Find where the given text appears and provide that cell's center as [X, Y] coordinate. 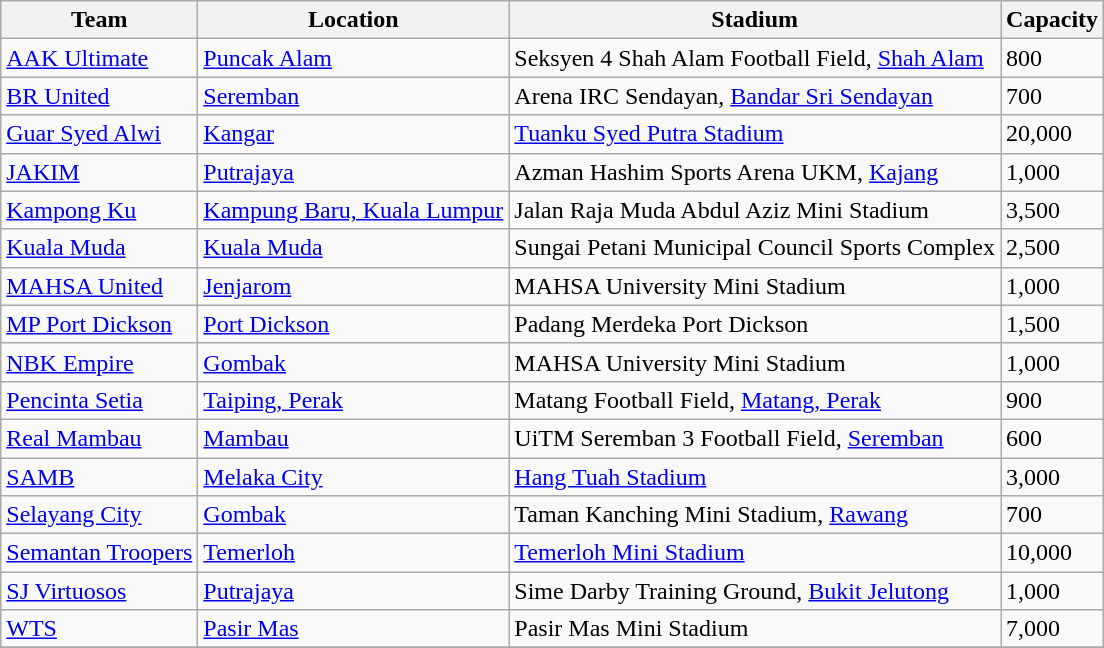
3,000 [1052, 477]
Hang Tuah Stadium [755, 477]
Matang Football Field, Matang, Perak [755, 400]
MAHSA United [100, 286]
Tuanku Syed Putra Stadium [755, 134]
Pencinta Setia [100, 400]
Seremban [354, 96]
7,000 [1052, 629]
Semantan Troopers [100, 553]
Kampung Baru, Kuala Lumpur [354, 210]
Puncak Alam [354, 58]
Capacity [1052, 20]
20,000 [1052, 134]
1,500 [1052, 324]
Seksyen 4 Shah Alam Football Field, Shah Alam [755, 58]
Taman Kanching Mini Stadium, Rawang [755, 515]
Port Dickson [354, 324]
Kangar [354, 134]
Temerloh [354, 553]
Stadium [755, 20]
Pasir Mas [354, 629]
Arena IRC Sendayan, Bandar Sri Sendayan [755, 96]
Selayang City [100, 515]
MP Port Dickson [100, 324]
SAMB [100, 477]
3,500 [1052, 210]
BR United [100, 96]
Location [354, 20]
Team [100, 20]
Sungai Petani Municipal Council Sports Complex [755, 248]
10,000 [1052, 553]
Mambau [354, 438]
JAKIM [100, 172]
Real Mambau [100, 438]
Jenjarom [354, 286]
Azman Hashim Sports Arena UKM, Kajang [755, 172]
Temerloh Mini Stadium [755, 553]
600 [1052, 438]
AAK Ultimate [100, 58]
Pasir Mas Mini Stadium [755, 629]
2,500 [1052, 248]
Sime Darby Training Ground, Bukit Jelutong [755, 591]
Jalan Raja Muda Abdul Aziz Mini Stadium [755, 210]
WTS [100, 629]
SJ Virtuosos [100, 591]
Melaka City [354, 477]
Taiping, Perak [354, 400]
Padang Merdeka Port Dickson [755, 324]
Guar Syed Alwi [100, 134]
NBK Empire [100, 362]
900 [1052, 400]
UiTM Seremban 3 Football Field, Seremban [755, 438]
Kampong Ku [100, 210]
800 [1052, 58]
